Capture the cell that displays the provided text and extract its (x, y) central coordinate. 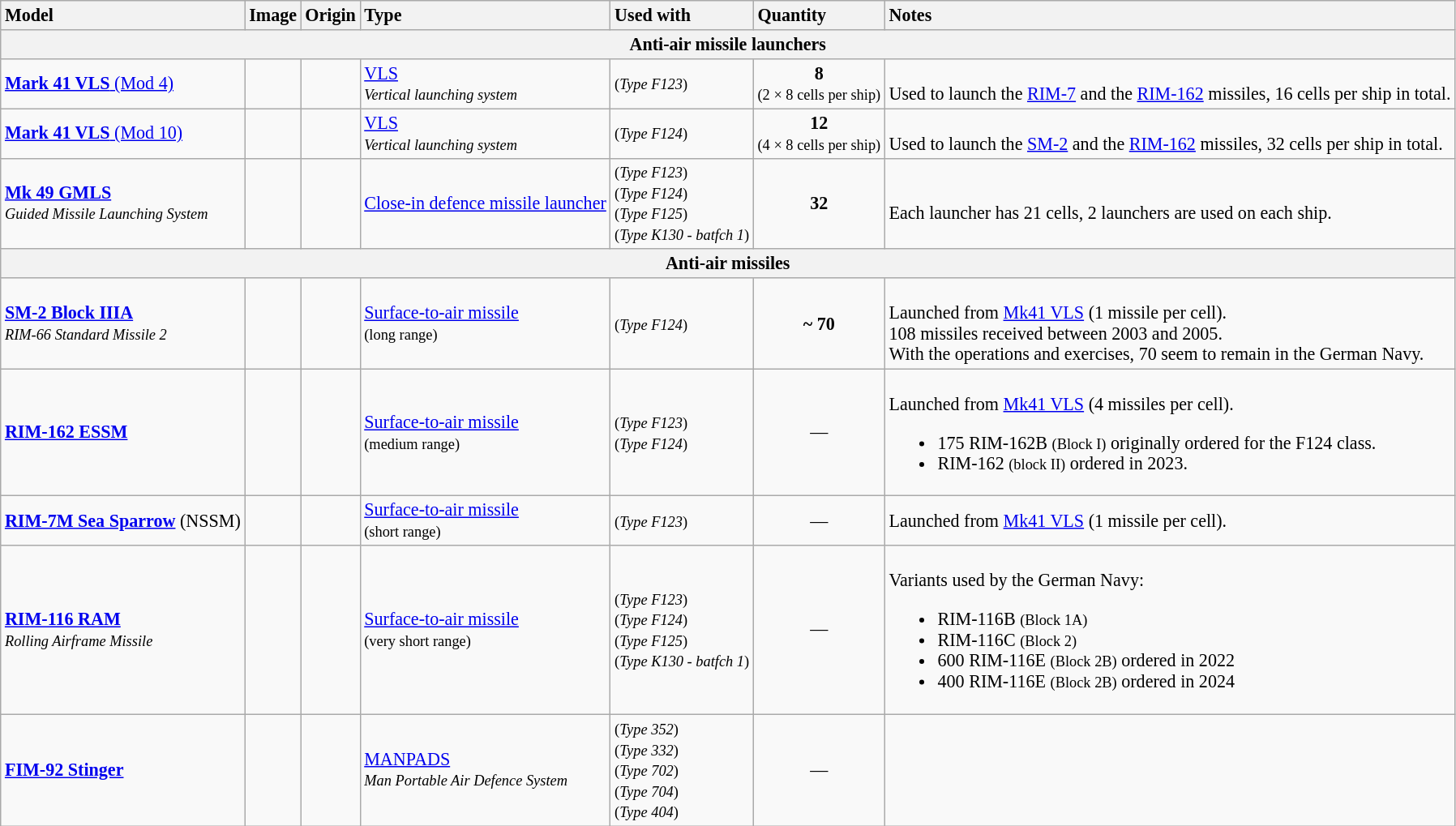
FIM-92 Stinger (123, 769)
Each launcher has 21 cells, 2 launchers are used on each ship. (1169, 203)
Origin (331, 15)
Used with (682, 15)
Image (272, 15)
Model (123, 15)
Surface-to-air missile(very short range) (485, 629)
Surface-to-air missile(medium range) (485, 432)
Notes (1169, 15)
RIM-7M Sea Sparrow (NSSM) (123, 520)
Anti-air missile launchers (728, 44)
32 (819, 203)
(Type F123) (Type F124) (682, 432)
Type (485, 15)
(Type 352) (Type 332) (Type 702) (Type 704) (Type 404) (682, 769)
MANPADSMan Portable Air Defence System (485, 769)
Mark 41 VLS (Mod 4) (123, 83)
Used to launch the SM-2 and the RIM-162 missiles, 32 cells per ship in total. (1169, 133)
Mark 41 VLS (Mod 10) (123, 133)
Variants used by the German Navy:RIM-116B (Block 1A)RIM-116C (Block 2)600 RIM-116E (Block 2B) ordered in 2022400 RIM-116E (Block 2B) ordered in 2024 (1169, 629)
Launched from Mk41 VLS (1 missile per cell). (1169, 520)
Mk 49 GMLSGuided Missile Launching System (123, 203)
Used to launch the RIM-7 and the RIM-162 missiles, 16 cells per ship in total. (1169, 83)
8(2 × 8 cells per ship) (819, 83)
Launched from Mk41 VLS (4 missiles per cell).175 RIM-162B (Block I) originally ordered for the F124 class.RIM-162 (block II) ordered in 2023. (1169, 432)
SM-2 Block IIIARIM-66 Standard Missile 2 (123, 323)
~ 70 (819, 323)
Anti-air missiles (728, 263)
Surface-to-air missile(short range) (485, 520)
RIM-162 ESSM (123, 432)
12(4 × 8 cells per ship) (819, 133)
Quantity (819, 15)
Surface-to-air missile(long range) (485, 323)
Close-in defence missile launcher (485, 203)
RIM-116 RAMRolling Airframe Missile (123, 629)
